Pinpoint the cell where the given text exists, returning its [x, y] midpoint coordinate. 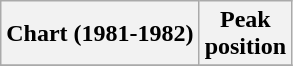
Chart (1981-1982) [100, 34]
Peakposition [245, 34]
